Find where the given text appears and provide that cell's center as (x, y) coordinate. 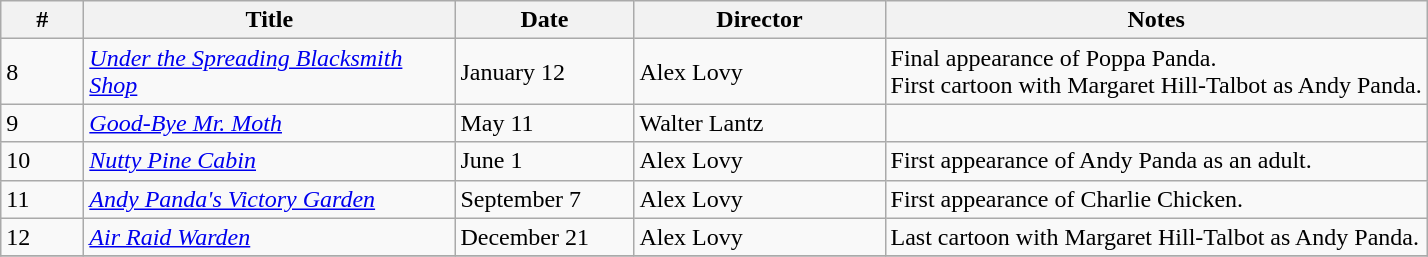
Final appearance of Poppa Panda.First cartoon with Margaret Hill-Talbot as Andy Panda. (1156, 72)
Walter Lantz (760, 123)
Director (760, 20)
Last cartoon with Margaret Hill-Talbot as Andy Panda. (1156, 237)
First appearance of Charlie Chicken. (1156, 199)
May 11 (544, 123)
Nutty Pine Cabin (270, 161)
December 21 (544, 237)
Title (270, 20)
8 (42, 72)
Date (544, 20)
11 (42, 199)
January 12 (544, 72)
Under the Spreading Blacksmith Shop (270, 72)
Andy Panda's Victory Garden (270, 199)
9 (42, 123)
First appearance of Andy Panda as an adult. (1156, 161)
12 (42, 237)
Notes (1156, 20)
10 (42, 161)
June 1 (544, 161)
Air Raid Warden (270, 237)
# (42, 20)
September 7 (544, 199)
Good-Bye Mr. Moth (270, 123)
